Locate the cell with the specified text and output its (x, y) center coordinate. 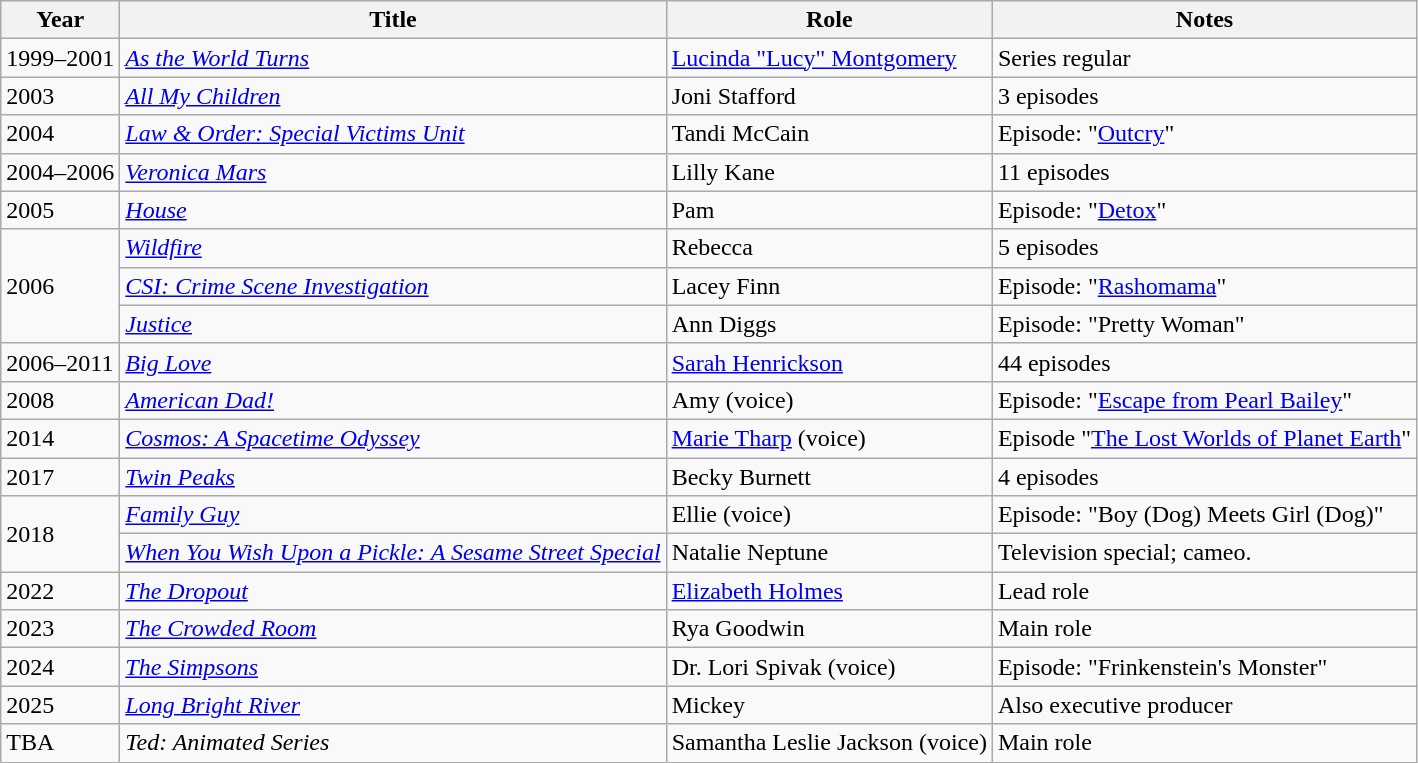
Big Love (393, 362)
2017 (60, 477)
Lilly Kane (829, 172)
Role (829, 20)
5 episodes (1204, 248)
Ellie (voice) (829, 515)
Lead role (1204, 591)
2004–2006 (60, 172)
Joni Stafford (829, 96)
2022 (60, 591)
2006–2011 (60, 362)
Episode: "Pretty Woman" (1204, 324)
Becky Burnett (829, 477)
Episode: "Frinkenstein's Monster" (1204, 667)
Title (393, 20)
The Crowded Room (393, 629)
Rya Goodwin (829, 629)
2004 (60, 134)
Also executive producer (1204, 705)
CSI: Crime Scene Investigation (393, 286)
Twin Peaks (393, 477)
Long Bright River (393, 705)
Television special; cameo. (1204, 553)
Notes (1204, 20)
Sarah Henrickson (829, 362)
Rebecca (829, 248)
2003 (60, 96)
Lucinda "Lucy" Montgomery (829, 58)
American Dad! (393, 400)
4 episodes (1204, 477)
2014 (60, 438)
Justice (393, 324)
Mickey (829, 705)
Family Guy (393, 515)
Series regular (1204, 58)
Law & Order: Special Victims Unit (393, 134)
11 episodes (1204, 172)
Elizabeth Holmes (829, 591)
Episode: "Rashomama" (1204, 286)
2024 (60, 667)
Amy (voice) (829, 400)
All My Children (393, 96)
2006 (60, 286)
Tandi McCain (829, 134)
Ted: Animated Series (393, 743)
Marie Tharp (voice) (829, 438)
Year (60, 20)
2005 (60, 210)
Lacey Finn (829, 286)
The Simpsons (393, 667)
Cosmos: A Spacetime Odyssey (393, 438)
2008 (60, 400)
2018 (60, 534)
Episode: "Detox" (1204, 210)
Pam (829, 210)
Episode: "Boy (Dog) Meets Girl (Dog)" (1204, 515)
3 episodes (1204, 96)
Samantha Leslie Jackson (voice) (829, 743)
Dr. Lori Spivak (voice) (829, 667)
Episode: "Escape from Pearl Bailey" (1204, 400)
TBA (60, 743)
The Dropout (393, 591)
Veronica Mars (393, 172)
2023 (60, 629)
44 episodes (1204, 362)
Episode "The Lost Worlds of Planet Earth" (1204, 438)
Natalie Neptune (829, 553)
When You Wish Upon a Pickle: A Sesame Street Special (393, 553)
Wildfire (393, 248)
As the World Turns (393, 58)
2025 (60, 705)
House (393, 210)
1999–2001 (60, 58)
Episode: "Outcry" (1204, 134)
Ann Diggs (829, 324)
